Return [x, y] of the center of cell containing provided text 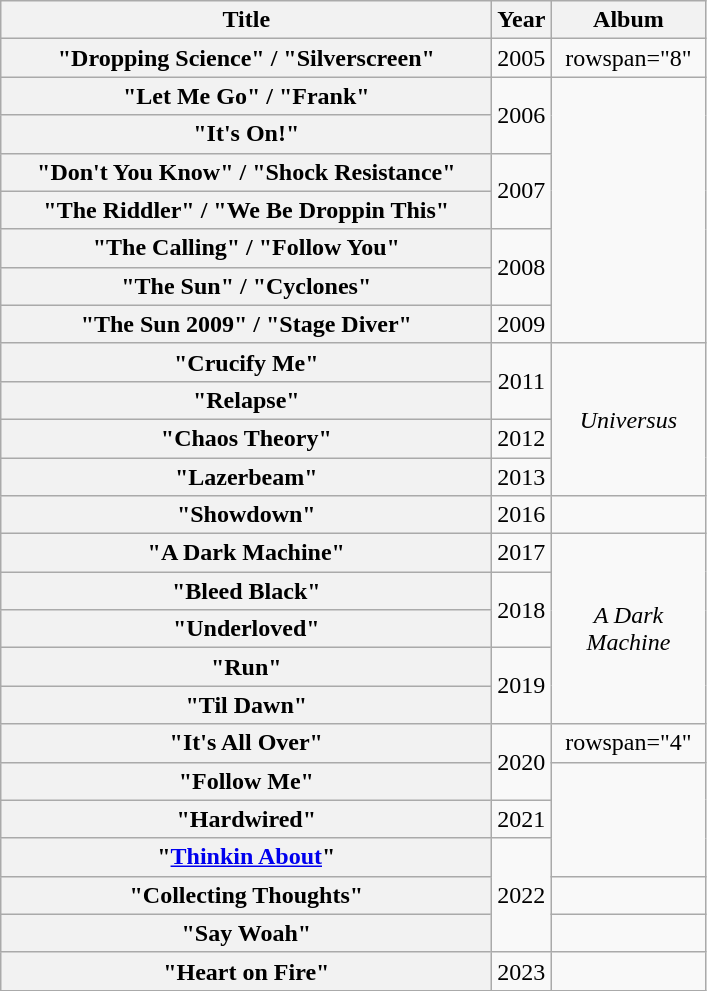
rowspan="8" [628, 58]
"Collecting Thoughts" [246, 895]
"Run" [246, 667]
"Chaos Theory" [246, 438]
"The Sun 2009" / "Stage Diver" [246, 324]
"Dropping Science" / "Silverscreen" [246, 58]
2006 [522, 115]
Album [628, 20]
Title [246, 20]
"Don't You Know" / "Shock Resistance" [246, 172]
Universus [628, 419]
2017 [522, 553]
"Let Me Go" / "Frank" [246, 96]
2021 [522, 819]
2020 [522, 762]
"The Calling" / "Follow You" [246, 248]
"The Sun" / "Cyclones" [246, 286]
"Bleed Black" [246, 591]
2012 [522, 438]
"Follow Me" [246, 781]
2011 [522, 381]
"Heart on Fire" [246, 971]
"Relapse" [246, 400]
"Hardwired" [246, 819]
2016 [522, 515]
2008 [522, 267]
"Showdown" [246, 515]
"Say Woah" [246, 933]
2018 [522, 610]
2022 [522, 895]
"A Dark Machine" [246, 553]
"Crucify Me" [246, 362]
2023 [522, 971]
"Til Dawn" [246, 705]
"Thinkin About" [246, 857]
2007 [522, 191]
A Dark Machine [628, 629]
2005 [522, 58]
"The Riddler" / "We Be Droppin This" [246, 210]
"Lazerbeam" [246, 477]
2013 [522, 477]
"Underloved" [246, 629]
"It's On!" [246, 134]
rowspan="4" [628, 743]
"It's All Over" [246, 743]
2009 [522, 324]
Year [522, 20]
2019 [522, 686]
